For the text-containing cell, return its midpoint in (X, Y) coordinate format. 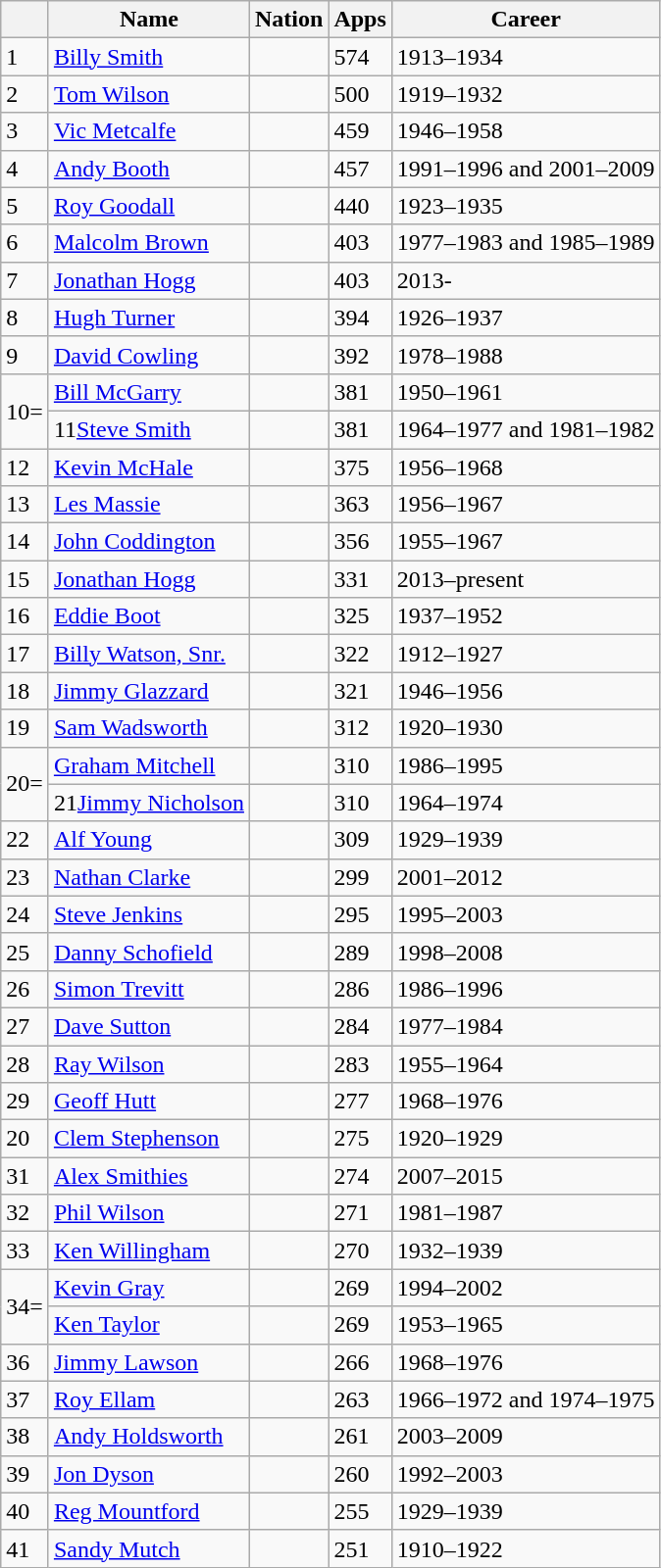
261 (360, 1437)
34= (25, 1306)
Vic Metcalfe (149, 131)
Jimmy Lawson (149, 1362)
17 (25, 654)
284 (360, 1026)
24 (25, 914)
33 (25, 1250)
Hugh Turner (149, 318)
255 (360, 1511)
Alf Young (149, 840)
15 (25, 579)
Career (526, 20)
38 (25, 1437)
20 (25, 1139)
1932–1939 (526, 1250)
Kevin McHale (149, 467)
Jimmy Glazzard (149, 691)
2 (25, 94)
271 (360, 1213)
14 (25, 542)
1964–1974 (526, 803)
Sam Wadsworth (149, 728)
37 (25, 1399)
28 (25, 1063)
Phil Wilson (149, 1213)
18 (25, 691)
356 (360, 542)
459 (360, 131)
299 (360, 877)
1920–1930 (526, 728)
22 (25, 840)
1991–1996 and 2001–2009 (526, 169)
283 (360, 1063)
8 (25, 318)
Kevin Gray (149, 1288)
1910–1922 (526, 1548)
1966–1972 and 1974–1975 (526, 1399)
1913–1934 (526, 57)
1953–1965 (526, 1325)
Malcolm Brown (149, 243)
9 (25, 355)
20= (25, 784)
1986–1995 (526, 765)
12 (25, 467)
1920–1929 (526, 1139)
Apps (360, 20)
David Cowling (149, 355)
40 (25, 1511)
2007–2015 (526, 1176)
312 (360, 728)
251 (360, 1548)
39 (25, 1474)
Simon Trevitt (149, 989)
Ken Taylor (149, 1325)
Reg Mountford (149, 1511)
2001–2012 (526, 877)
3 (25, 131)
1946–1956 (526, 691)
1956–1968 (526, 467)
Bill McGarry (149, 392)
321 (360, 691)
26 (25, 989)
394 (360, 318)
31 (25, 1176)
392 (360, 355)
John Coddington (149, 542)
331 (360, 579)
1919–1932 (526, 94)
Roy Goodall (149, 206)
289 (360, 952)
1977–1984 (526, 1026)
Andy Holdsworth (149, 1437)
274 (360, 1176)
Jon Dyson (149, 1474)
440 (360, 206)
25 (25, 952)
Geoff Hutt (149, 1102)
2013–present (526, 579)
Les Massie (149, 505)
16 (25, 616)
363 (360, 505)
5 (25, 206)
1978–1988 (526, 355)
Name (149, 20)
29 (25, 1102)
Steve Jenkins (149, 914)
Tom Wilson (149, 94)
21Jimmy Nicholson (149, 803)
32 (25, 1213)
1964–1977 and 1981–1982 (526, 429)
1981–1987 (526, 1213)
1956–1967 (526, 505)
1926–1937 (526, 318)
1994–2002 (526, 1288)
Danny Schofield (149, 952)
270 (360, 1250)
Graham Mitchell (149, 765)
13 (25, 505)
Billy Smith (149, 57)
Sandy Mutch (149, 1548)
10= (25, 411)
Billy Watson, Snr. (149, 654)
Alex Smithies (149, 1176)
574 (360, 57)
266 (360, 1362)
295 (360, 914)
260 (360, 1474)
1992–2003 (526, 1474)
Nation (288, 20)
4 (25, 169)
11Steve Smith (149, 429)
309 (360, 840)
1955–1964 (526, 1063)
7 (25, 280)
1955–1967 (526, 542)
2013- (526, 280)
277 (360, 1102)
2003–2009 (526, 1437)
1950–1961 (526, 392)
1937–1952 (526, 616)
325 (360, 616)
322 (360, 654)
500 (360, 94)
36 (25, 1362)
375 (360, 467)
Nathan Clarke (149, 877)
1946–1958 (526, 131)
Dave Sutton (149, 1026)
1923–1935 (526, 206)
Andy Booth (149, 169)
1998–2008 (526, 952)
263 (360, 1399)
19 (25, 728)
23 (25, 877)
275 (360, 1139)
Ken Willingham (149, 1250)
Eddie Boot (149, 616)
1977–1983 and 1985–1989 (526, 243)
6 (25, 243)
1 (25, 57)
Ray Wilson (149, 1063)
41 (25, 1548)
1986–1996 (526, 989)
286 (360, 989)
Roy Ellam (149, 1399)
Clem Stephenson (149, 1139)
1995–2003 (526, 914)
27 (25, 1026)
457 (360, 169)
1912–1927 (526, 654)
